Identify which cell holds the provided text, then report its [x, y] central coordinate. 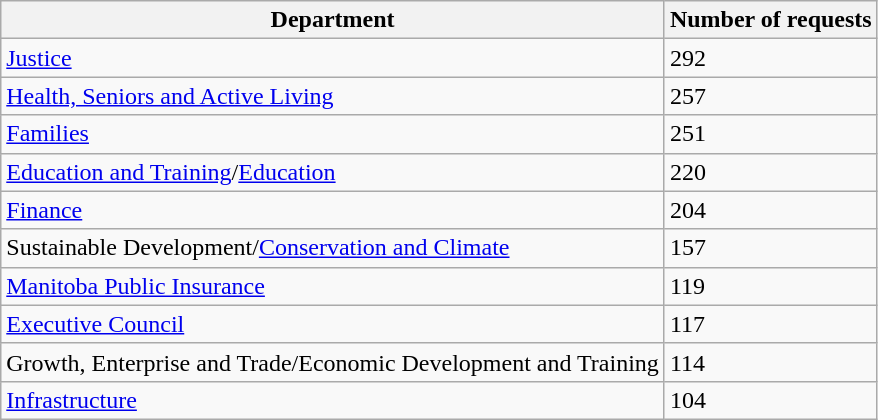
Health, Seniors and Active Living [333, 96]
204 [770, 210]
Department [333, 20]
117 [770, 324]
Education and Training/Education [333, 172]
114 [770, 362]
Infrastructure [333, 400]
220 [770, 172]
Finance [333, 210]
Families [333, 134]
Growth, Enterprise and Trade/Economic Development and Training [333, 362]
Justice [333, 58]
Number of requests [770, 20]
251 [770, 134]
119 [770, 286]
104 [770, 400]
292 [770, 58]
157 [770, 248]
Sustainable Development/Conservation and Climate [333, 248]
257 [770, 96]
Executive Council [333, 324]
Manitoba Public Insurance [333, 286]
